From the cell containing the given text, extract its center point as [x, y] coordinate. 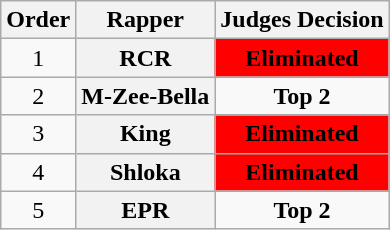
RCR [146, 58]
5 [38, 210]
Rapper [146, 20]
King [146, 134]
1 [38, 58]
Judges Decision [302, 20]
EPR [146, 210]
2 [38, 96]
Shloka [146, 172]
4 [38, 172]
M-Zee-Bella [146, 96]
Order [38, 20]
3 [38, 134]
